From the cell containing the given text, extract its center point as (x, y) coordinate. 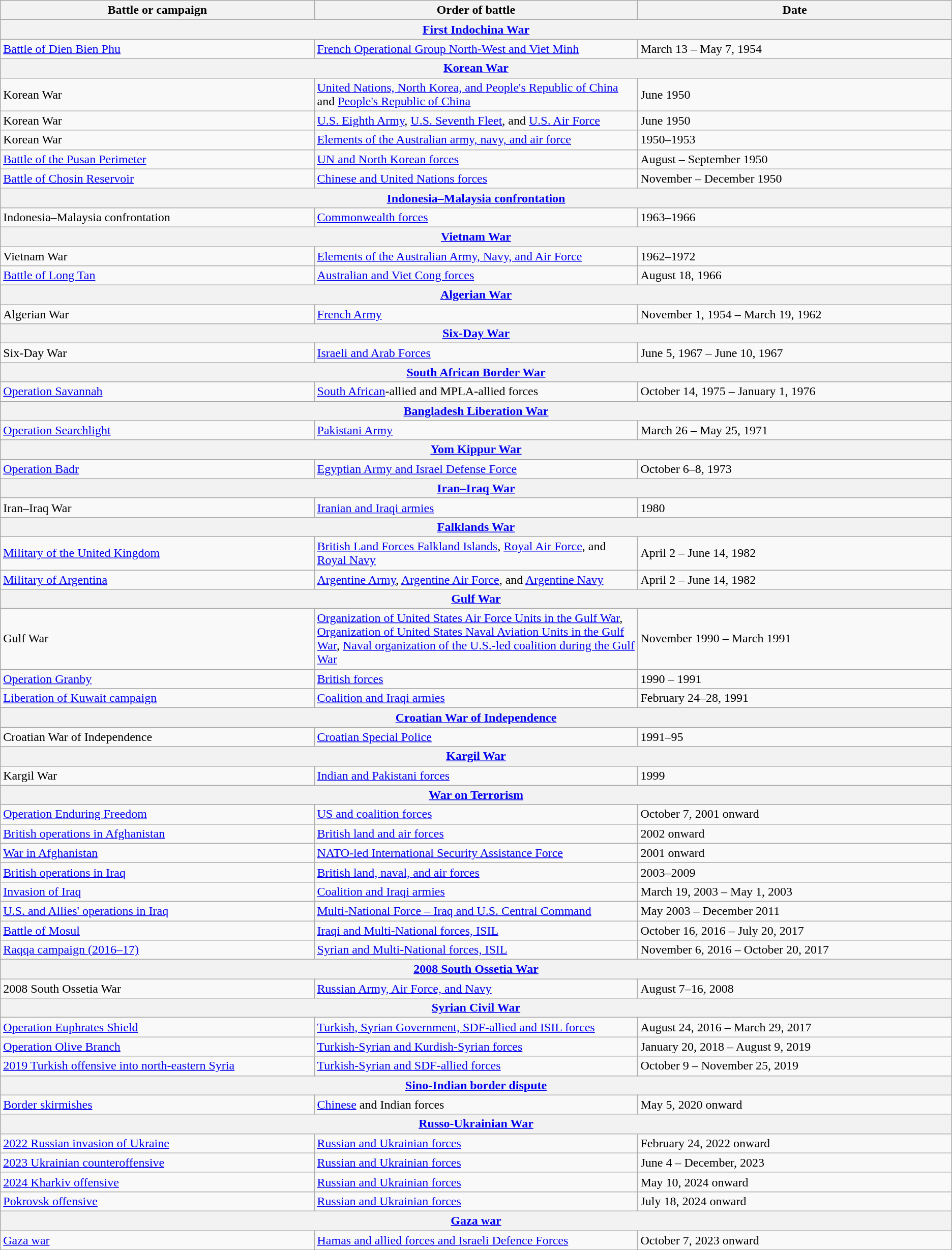
Russo-Ukrainian War (476, 1124)
2022 Russian invasion of Ukraine (158, 1143)
1999 (794, 776)
Operation Searchlight (158, 430)
August 7–16, 2008 (794, 989)
March 19, 2003 – May 1, 2003 (794, 891)
2001 onward (794, 853)
Elements of the Australian army, navy, and air force (476, 140)
October 6–8, 1973 (794, 469)
Iraqi and Multi-National forces, ISIL (476, 930)
First Indochina War (476, 29)
U.S. and Allies' operations in Iraq (158, 911)
July 18, 2024 onward (794, 1201)
2003–2009 (794, 872)
Pakistani Army (476, 430)
October 9 – November 25, 2019 (794, 1066)
Chinese and Indian forces (476, 1105)
Chinese and United Nations forces (476, 178)
British operations in Afghanistan (158, 834)
British land, naval, and air forces (476, 872)
June 5, 1967 – June 10, 1967 (794, 353)
March 13 – May 7, 1954 (794, 49)
Invasion of Iraq (158, 891)
May 2003 – December 2011 (794, 911)
1963–1966 (794, 217)
November 1, 1954 – March 19, 1962 (794, 314)
March 26 – May 25, 1971 (794, 430)
Russian Army, Air Force, and Navy (476, 989)
1980 (794, 508)
British Land Forces Falkland Islands, Royal Air Force, and Royal Navy (476, 553)
Border skirmishes (158, 1105)
Syrian Civil War (476, 1008)
Battle or campaign (158, 10)
British operations in Iraq (158, 872)
Sino-Indian border dispute (476, 1085)
Operation Granby (158, 679)
War in Afghanistan (158, 853)
November 1990 – March 1991 (794, 639)
French Operational Group North-West and Viet Minh (476, 49)
October 7, 2001 onward (794, 814)
British land and air forces (476, 834)
Liberation of Kuwait campaign (158, 698)
UN and North Korean forces (476, 159)
Operation Euphrates Shield (158, 1027)
Battle of Dien Bien Phu (158, 49)
Pokrovsk offensive (158, 1201)
2002 onward (794, 834)
February 24, 2022 onward (794, 1143)
French Army (476, 314)
Falklands War (476, 527)
Operation Savannah (158, 392)
1962–1972 (794, 256)
2024 Kharkiv offensive (158, 1182)
Indian and Pakistani forces (476, 776)
Battle of Long Tan (158, 276)
October 16, 2016 – July 20, 2017 (794, 930)
August – September 1950 (794, 159)
May 10, 2024 onward (794, 1182)
Elements of the Australian Army, Navy, and Air Force (476, 256)
February 24–28, 1991 (794, 698)
US and coalition forces (476, 814)
October 7, 2023 onward (794, 1240)
War on Terrorism (476, 795)
2023 Ukrainian counteroffensive (158, 1163)
Iranian and Iraqi armies (476, 508)
Syrian and Multi-National forces, ISIL (476, 950)
United Nations, North Korea, and People's Republic of China and People's Republic of China (476, 95)
U.S. Eighth Army, U.S. Seventh Fleet, and U.S. Air Force (476, 121)
Order of battle (476, 10)
January 20, 2018 – August 9, 2019 (794, 1047)
Operation Badr (158, 469)
August 18, 1966 (794, 276)
South African Border War (476, 372)
Argentine Army, Argentine Air Force, and Argentine Navy (476, 579)
Multi-National Force – Iraq and U.S. Central Command (476, 911)
Hamas and allied forces and Israeli Defence Forces (476, 1240)
May 5, 2020 onward (794, 1105)
Yom Kippur War (476, 450)
Battle of Chosin Reservoir (158, 178)
South African-allied and MPLA-allied forces (476, 392)
1991–95 (794, 737)
Military of the United Kingdom (158, 553)
Operation Enduring Freedom (158, 814)
Israeli and Arab Forces (476, 353)
October 14, 1975 – January 1, 1976 (794, 392)
Bangladesh Liberation War (476, 411)
Operation Olive Branch (158, 1047)
Croatian Special Police (476, 737)
Egyptian Army and Israel Defense Force (476, 469)
1950–1953 (794, 140)
British forces (476, 679)
Battle of the Pusan Perimeter (158, 159)
November 6, 2016 – October 20, 2017 (794, 950)
Raqqa campaign (2016–17) (158, 950)
August 24, 2016 – March 29, 2017 (794, 1027)
Date (794, 10)
1990 – 1991 (794, 679)
Turkish-Syrian and Kurdish-Syrian forces (476, 1047)
Turkish-Syrian and SDF-allied forces (476, 1066)
June 4 – December, 2023 (794, 1163)
Australian and Viet Cong forces (476, 276)
November – December 1950 (794, 178)
Military of Argentina (158, 579)
NATO-led International Security Assistance Force (476, 853)
2019 Turkish offensive into north-eastern Syria (158, 1066)
Battle of Mosul (158, 930)
Turkish, Syrian Government, SDF-allied and ISIL forces (476, 1027)
Commonwealth forces (476, 217)
